Find where the given text appears and provide that cell's center as (x, y) coordinate. 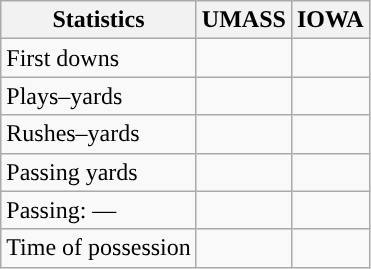
Plays–yards (99, 96)
Passing yards (99, 172)
Rushes–yards (99, 134)
Passing: –– (99, 210)
IOWA (330, 20)
Time of possession (99, 248)
Statistics (99, 20)
First downs (99, 58)
UMASS (244, 20)
